Output the (x, y) coordinate of the center of the cell containing the given text.  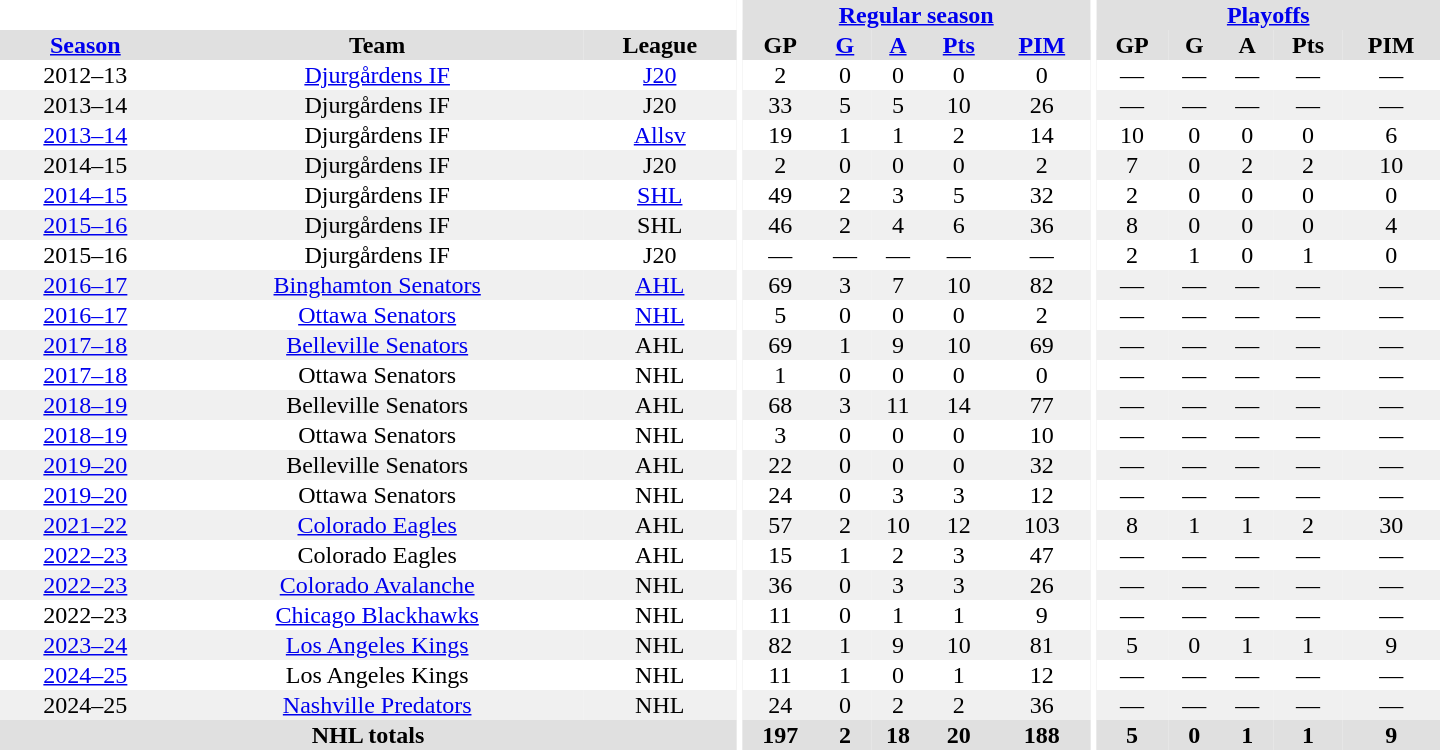
League (660, 45)
Binghamton Senators (378, 285)
19 (780, 135)
22 (780, 465)
15 (780, 555)
Team (378, 45)
68 (780, 405)
197 (780, 735)
188 (1042, 735)
103 (1042, 525)
Season (86, 45)
Regular season (916, 15)
57 (780, 525)
81 (1042, 645)
47 (1042, 555)
77 (1042, 405)
2012–13 (86, 75)
49 (780, 195)
18 (898, 735)
NHL totals (368, 735)
Chicago Blackhawks (378, 615)
33 (780, 105)
20 (958, 735)
Playoffs (1268, 15)
Nashville Predators (378, 705)
2023–24 (86, 645)
2021–22 (86, 525)
30 (1391, 525)
Allsv (660, 135)
46 (780, 225)
Colorado Avalanche (378, 585)
